Extract the [x, y] coordinate from the center of the cell holding the provided text.  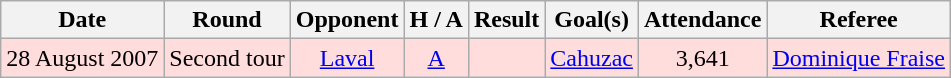
Laval [347, 58]
A [436, 58]
28 August 2007 [82, 58]
Round [227, 20]
Goal(s) [592, 20]
Cahuzac [592, 58]
Opponent [347, 20]
Referee [859, 20]
Attendance [702, 20]
Dominique Fraise [859, 58]
Second tour [227, 58]
3,641 [702, 58]
Date [82, 20]
Result [506, 20]
H / A [436, 20]
